Search for the cell housing the specified text and yield its [X, Y] center coordinate. 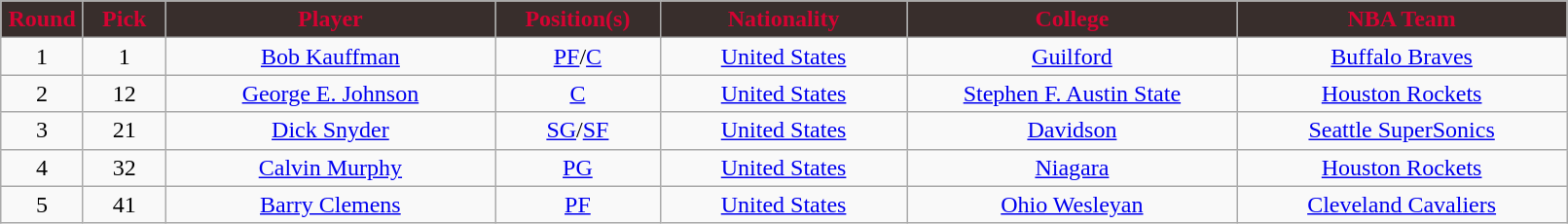
Barry Clemens [331, 205]
4 [43, 168]
21 [125, 131]
Buffalo Braves [1402, 56]
Round [43, 19]
George E. Johnson [331, 93]
Seattle SuperSonics [1402, 131]
Guilford [1073, 56]
Nationality [784, 19]
PG [578, 168]
Calvin Murphy [331, 168]
PF [578, 205]
Player [331, 19]
32 [125, 168]
Davidson [1073, 131]
41 [125, 205]
12 [125, 93]
5 [43, 205]
PF/C [578, 56]
NBA Team [1402, 19]
2 [43, 93]
Niagara [1073, 168]
C [578, 93]
Pick [125, 19]
Dick Snyder [331, 131]
Stephen F. Austin State [1073, 93]
Ohio Wesleyan [1073, 205]
Bob Kauffman [331, 56]
Position(s) [578, 19]
SG/SF [578, 131]
3 [43, 131]
College [1073, 19]
Cleveland Cavaliers [1402, 205]
